Scan for the cell matching the given text and deliver its [x, y] coordinate at center. 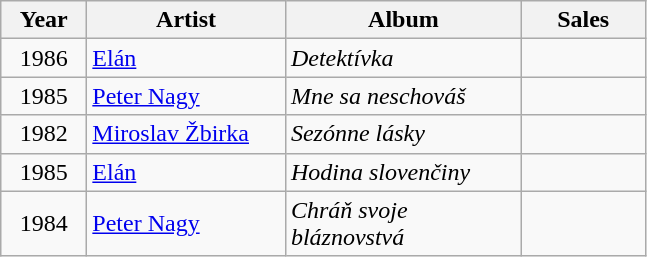
1984 [44, 224]
Sales [583, 20]
Hodina slovenčiny [403, 172]
Sezónne lásky [403, 134]
1986 [44, 58]
Year [44, 20]
Mne sa neschováš [403, 96]
Miroslav Žbirka [186, 134]
Detektívka [403, 58]
Artist [186, 20]
Album [403, 20]
1982 [44, 134]
Chráň svoje bláznovstvá [403, 224]
